Capture the cell that displays the provided text and extract its (x, y) central coordinate. 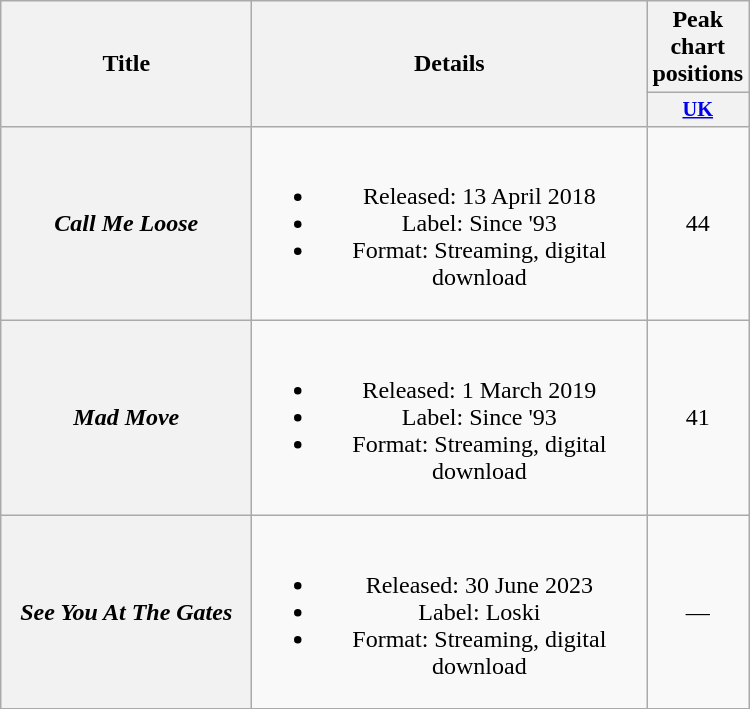
Peak chart positions (698, 47)
UK (698, 110)
Released: 1 March 2019Label: Since '93Format: Streaming, digital download (450, 418)
See You At The Gates (126, 612)
Mad Move (126, 418)
44 (698, 223)
Title (126, 64)
Call Me Loose (126, 223)
41 (698, 418)
Released: 13 April 2018Label: Since '93Format: Streaming, digital download (450, 223)
— (698, 612)
Details (450, 64)
Released: 30 June 2023Label: LoskiFormat: Streaming, digital download (450, 612)
